Capture the cell that displays the provided text and extract its [x, y] central coordinate. 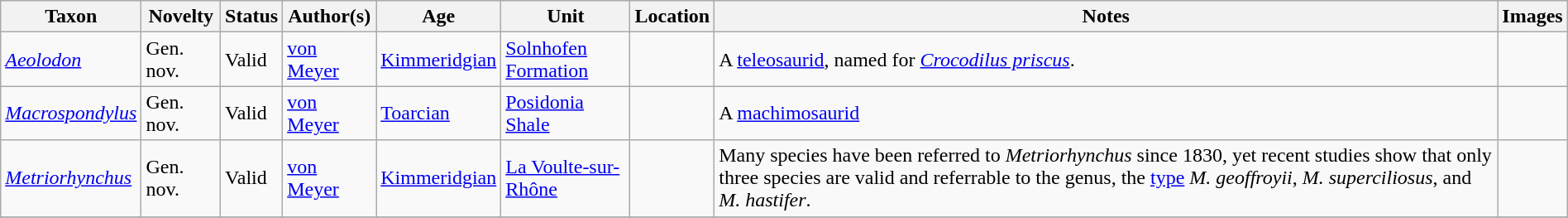
Macrospondylus [71, 113]
Author(s) [329, 17]
Aeolodon [71, 60]
Status [251, 17]
Location [672, 17]
Taxon [71, 17]
Notes [1107, 17]
La Voulte-sur-Rhône [566, 178]
Toarcian [438, 113]
Images [1532, 17]
Age [438, 17]
A machimosaurid [1107, 113]
Posidonia Shale [566, 113]
Unit [566, 17]
Solnhofen Formation [566, 60]
A teleosaurid, named for Crocodilus priscus. [1107, 60]
Metriorhynchus [71, 178]
Novelty [181, 17]
